Output the (X, Y) coordinate of the center of the cell containing the given text.  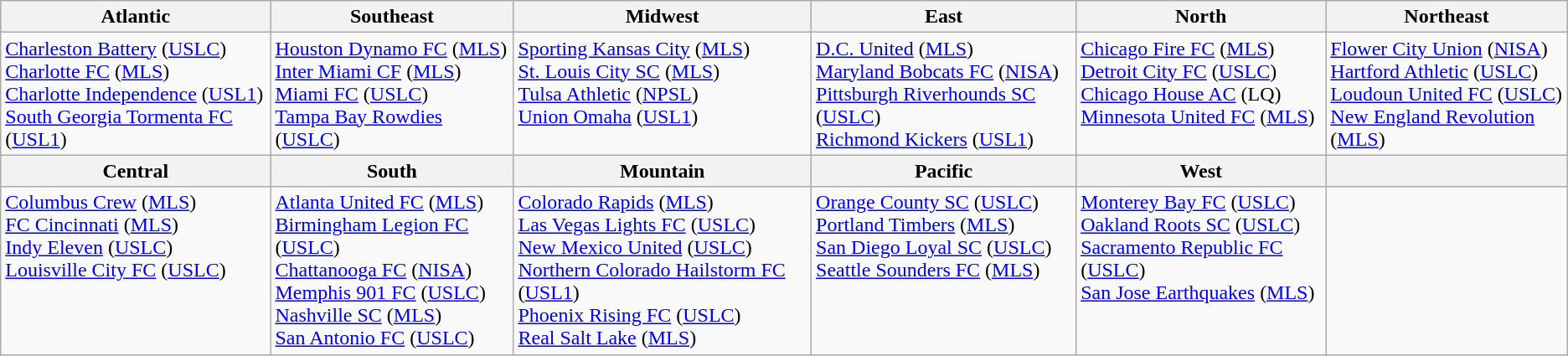
Midwest (663, 17)
Columbus Crew (MLS)FC Cincinnati (MLS)Indy Eleven (USLC)Louisville City FC (USLC) (136, 271)
North (1201, 17)
Chicago Fire FC (MLS)Detroit City FC (USLC)Chicago House AC (LQ)Minnesota United FC (MLS) (1201, 94)
Central (136, 171)
Sporting Kansas City (MLS)St. Louis City SC (MLS)Tulsa Athletic (NPSL)Union Omaha (USL1) (663, 94)
Northeast (1447, 17)
Southeast (392, 17)
East (944, 17)
West (1201, 171)
Mountain (663, 171)
D.C. United (MLS)Maryland Bobcats FC (NISA)Pittsburgh Riverhounds SC (USLC)Richmond Kickers (USL1) (944, 94)
Monterey Bay FC (USLC)Oakland Roots SC (USLC)Sacramento Republic FC (USLC)San Jose Earthquakes (MLS) (1201, 271)
Atlantic (136, 17)
Atlanta United FC (MLS)Birmingham Legion FC (USLC)Chattanooga FC (NISA)Memphis 901 FC (USLC)Nashville SC (MLS)San Antonio FC (USLC) (392, 271)
Houston Dynamo FC (MLS)Inter Miami CF (MLS)Miami FC (USLC)Tampa Bay Rowdies (USLC) (392, 94)
South (392, 171)
Charleston Battery (USLC)Charlotte FC (MLS)Charlotte Independence (USL1)South Georgia Tormenta FC (USL1) (136, 94)
Orange County SC (USLC)Portland Timbers (MLS)San Diego Loyal SC (USLC)Seattle Sounders FC (MLS) (944, 271)
Flower City Union (NISA)Hartford Athletic (USLC)Loudoun United FC (USLC)New England Revolution (MLS) (1447, 94)
Pacific (944, 171)
